Detect which cell encompasses the target text, then output its [X, Y] center coordinate. 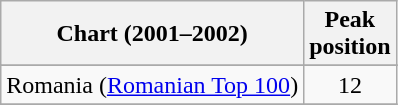
Romania (Romanian Top 100) [152, 85]
Peakposition [350, 34]
Chart (2001–2002) [152, 34]
12 [350, 85]
